Locate the cell with the specified text and output its [x, y] center coordinate. 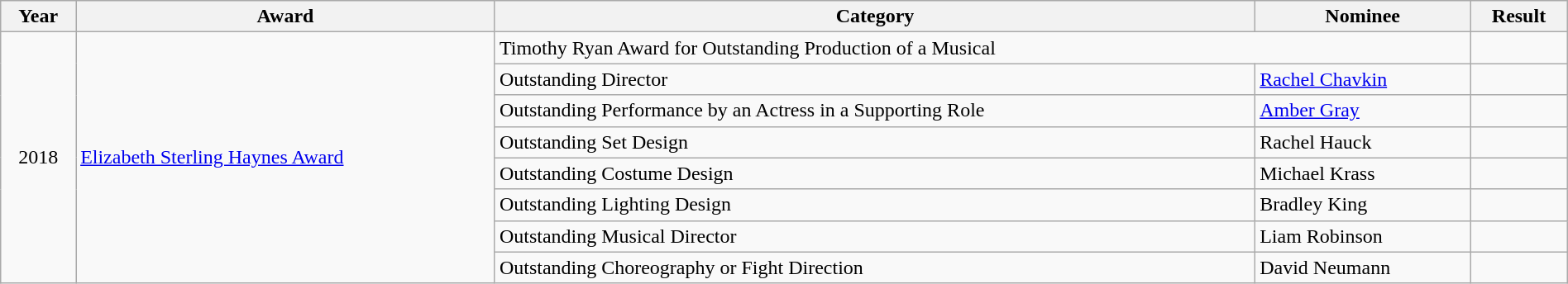
Result [1519, 17]
Nominee [1363, 17]
Outstanding Musical Director [875, 236]
Award [286, 17]
Amber Gray [1363, 111]
Timothy Ryan Award for Outstanding Production of a Musical [982, 48]
Elizabeth Sterling Haynes Award [286, 158]
Bradley King [1363, 205]
Outstanding Choreography or Fight Direction [875, 267]
Outstanding Set Design [875, 142]
Rachel Hauck [1363, 142]
Outstanding Lighting Design [875, 205]
Outstanding Director [875, 79]
Outstanding Costume Design [875, 173]
Outstanding Performance by an Actress in a Supporting Role [875, 111]
Liam Robinson [1363, 236]
Category [875, 17]
Michael Krass [1363, 173]
2018 [38, 158]
Rachel Chavkin [1363, 79]
David Neumann [1363, 267]
Year [38, 17]
